Search for the cell housing the specified text and yield its (x, y) center coordinate. 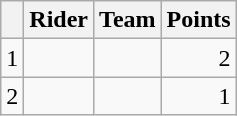
Team (128, 20)
Points (198, 20)
Rider (59, 20)
